Capture the cell that displays the provided text and extract its [X, Y] central coordinate. 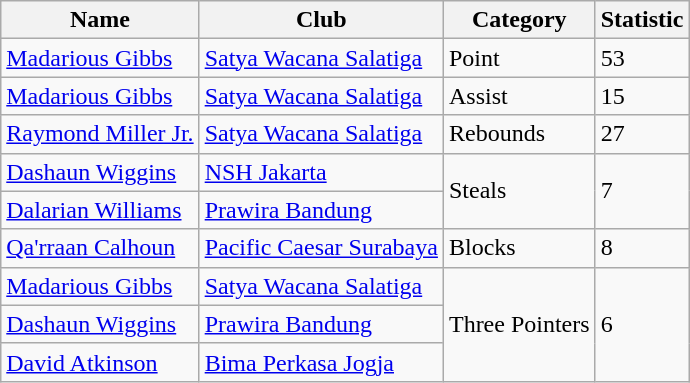
6 [642, 324]
8 [642, 248]
Qa'rraan Calhoun [100, 248]
Pacific Caesar Surabaya [321, 248]
Name [100, 20]
Assist [519, 96]
15 [642, 96]
Bima Perkasa Jogja [321, 362]
Dalarian Williams [100, 210]
Category [519, 20]
Steals [519, 191]
27 [642, 134]
Club [321, 20]
Point [519, 58]
David Atkinson [100, 362]
Statistic [642, 20]
NSH Jakarta [321, 172]
Rebounds [519, 134]
7 [642, 191]
Blocks [519, 248]
Three Pointers [519, 324]
Raymond Miller Jr. [100, 134]
53 [642, 58]
